Output the [X, Y] coordinate of the center of the cell containing the given text.  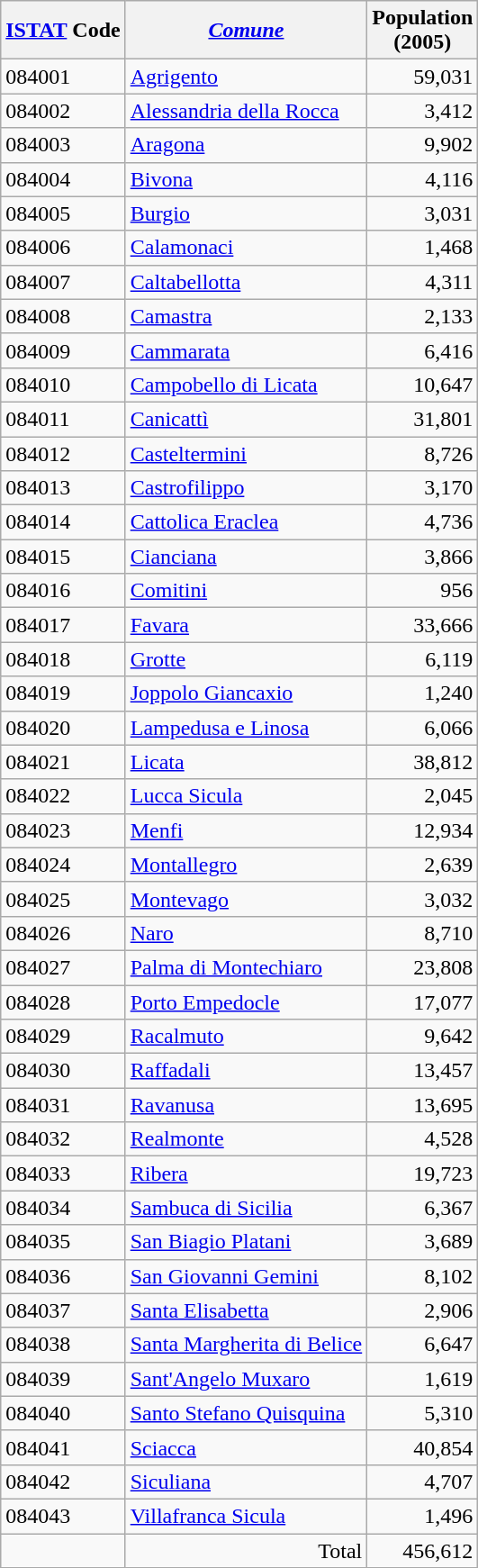
084035 [63, 1242]
Favara [247, 625]
956 [423, 591]
084002 [63, 111]
084005 [63, 213]
31,801 [423, 419]
23,808 [423, 967]
Bivona [247, 179]
6,647 [423, 1345]
Racalmuto [247, 1037]
1,468 [423, 248]
Cammarata [247, 350]
3,031 [423, 213]
084033 [63, 1174]
Grotte [247, 659]
084014 [63, 522]
2,906 [423, 1310]
Santa Margherita di Belice [247, 1345]
084028 [63, 1002]
084034 [63, 1208]
6,066 [423, 728]
Villafranca Sicula [247, 1516]
Caltabellotta [247, 282]
084036 [63, 1276]
084010 [63, 385]
Comune [247, 31]
8,102 [423, 1276]
Campobello di Licata [247, 385]
Siculiana [247, 1482]
084003 [63, 145]
084027 [63, 967]
Porto Empedocle [247, 1002]
Joppolo Giancaxio [247, 693]
4,311 [423, 282]
6,367 [423, 1208]
084022 [63, 796]
Total [247, 1550]
084020 [63, 728]
084009 [63, 350]
2,133 [423, 316]
084031 [63, 1105]
ISTAT Code [63, 31]
13,695 [423, 1105]
1,619 [423, 1379]
Raffadali [247, 1071]
Santa Elisabetta [247, 1310]
2,639 [423, 865]
4,116 [423, 179]
4,528 [423, 1139]
Sambuca di Sicilia [247, 1208]
084016 [63, 591]
084011 [63, 419]
Agrigento [247, 77]
3,412 [423, 111]
Aragona [247, 145]
33,666 [423, 625]
13,457 [423, 1071]
Ravanusa [247, 1105]
4,707 [423, 1482]
Palma di Montechiaro [247, 967]
084026 [63, 933]
6,119 [423, 659]
Sciacca [247, 1447]
084004 [63, 179]
084017 [63, 625]
6,416 [423, 350]
San Giovanni Gemini [247, 1276]
084001 [63, 77]
38,812 [423, 762]
Castrofilippo [247, 488]
084021 [63, 762]
3,689 [423, 1242]
084038 [63, 1345]
084039 [63, 1379]
084013 [63, 488]
17,077 [423, 1002]
084012 [63, 453]
Licata [247, 762]
12,934 [423, 830]
Santo Stefano Quisquina [247, 1413]
5,310 [423, 1413]
084018 [63, 659]
084025 [63, 899]
3,170 [423, 488]
Camastra [247, 316]
Comitini [247, 591]
084006 [63, 248]
456,612 [423, 1550]
4,736 [423, 522]
084023 [63, 830]
084030 [63, 1071]
3,866 [423, 557]
Lucca Sicula [247, 796]
59,031 [423, 77]
8,710 [423, 933]
Population (2005) [423, 31]
Cianciana [247, 557]
1,240 [423, 693]
8,726 [423, 453]
Realmonte [247, 1139]
10,647 [423, 385]
084008 [63, 316]
19,723 [423, 1174]
9,902 [423, 145]
Ribera [247, 1174]
Burgio [247, 213]
San Biagio Platani [247, 1242]
084024 [63, 865]
Montallegro [247, 865]
Alessandria della Rocca [247, 111]
Canicattì [247, 419]
084043 [63, 1516]
084041 [63, 1447]
Cattolica Eraclea [247, 522]
Sant'Angelo Muxaro [247, 1379]
Naro [247, 933]
084037 [63, 1310]
Casteltermini [247, 453]
1,496 [423, 1516]
084019 [63, 693]
084029 [63, 1037]
3,032 [423, 899]
9,642 [423, 1037]
Menfi [247, 830]
Lampedusa e Linosa [247, 728]
084015 [63, 557]
Calamonaci [247, 248]
084007 [63, 282]
084042 [63, 1482]
084040 [63, 1413]
Montevago [247, 899]
2,045 [423, 796]
40,854 [423, 1447]
084032 [63, 1139]
